Search for the cell housing the specified text and yield its [x, y] center coordinate. 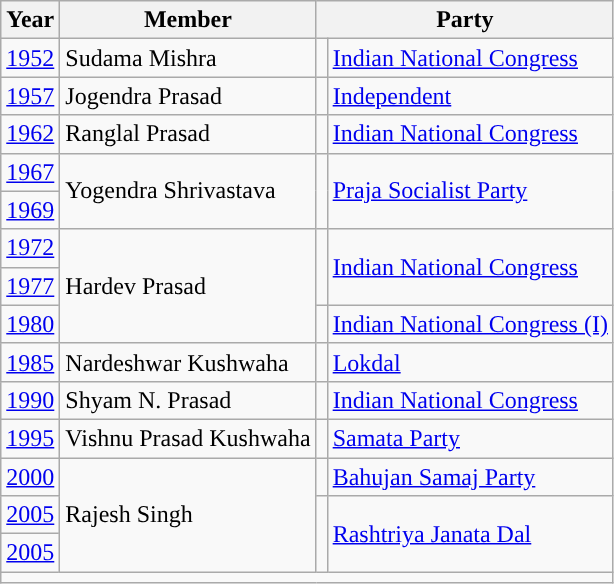
1967 [30, 172]
1985 [30, 362]
Year [30, 20]
1957 [30, 96]
1962 [30, 134]
Sudama Mishra [188, 58]
1995 [30, 438]
Nardeshwar Kushwaha [188, 362]
Yogendra Shrivastava [188, 191]
Indian National Congress (I) [470, 324]
1980 [30, 324]
Hardev Prasad [188, 286]
Rajesh Singh [188, 515]
Rashtriya Janata Dal [470, 534]
2000 [30, 477]
Shyam N. Prasad [188, 400]
1952 [30, 58]
Bahujan Samaj Party [470, 477]
Ranglal Prasad [188, 134]
Independent [470, 96]
1969 [30, 210]
1972 [30, 248]
Lokdal [470, 362]
1977 [30, 286]
Member [188, 20]
Samata Party [470, 438]
Jogendra Prasad [188, 96]
Vishnu Prasad Kushwaha [188, 438]
Party [464, 20]
Praja Socialist Party [470, 191]
1990 [30, 400]
